From the cell containing the given text, extract its center point as [X, Y] coordinate. 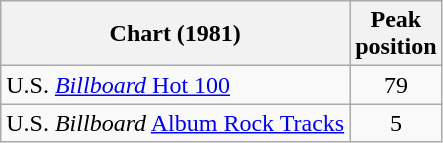
U.S. Billboard Album Rock Tracks [176, 123]
Peakposition [396, 34]
5 [396, 123]
79 [396, 85]
Chart (1981) [176, 34]
U.S. Billboard Hot 100 [176, 85]
